Capture the cell that displays the provided text and extract its (X, Y) central coordinate. 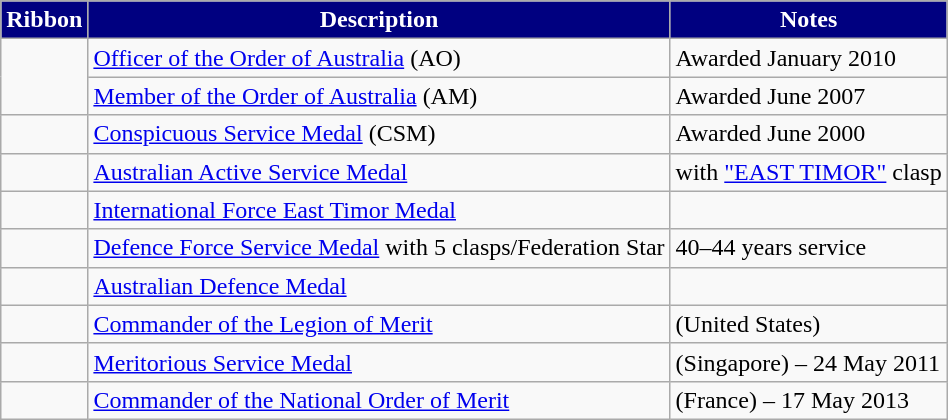
Awarded January 2010 (808, 58)
Commander of the Legion of Merit (379, 324)
(Singapore) – 24 May 2011 (808, 362)
International Force East Timor Medal (379, 210)
Australian Defence Medal (379, 286)
(United States) (808, 324)
Meritorious Service Medal (379, 362)
Awarded June 2007 (808, 96)
Member of the Order of Australia (AM) (379, 96)
Ribbon (44, 20)
Officer of the Order of Australia (AO) (379, 58)
Awarded June 2000 (808, 134)
with "EAST TIMOR" clasp (808, 172)
Australian Active Service Medal (379, 172)
Conspicuous Service Medal (CSM) (379, 134)
(France) – 17 May 2013 (808, 400)
40–44 years service (808, 248)
Description (379, 20)
Defence Force Service Medal with 5 clasps/Federation Star (379, 248)
Notes (808, 20)
Commander of the National Order of Merit (379, 400)
